Search for the cell housing the specified text and yield its [x, y] center coordinate. 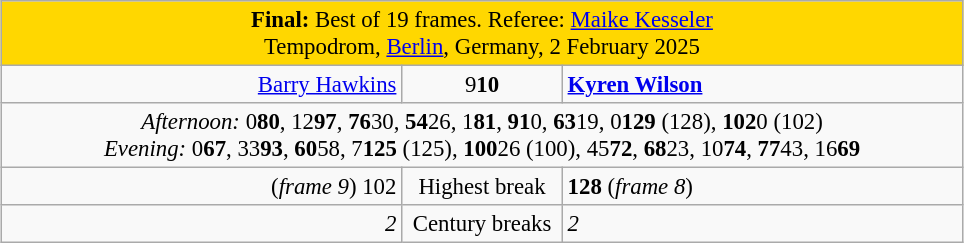
Final: Best of 19 frames. Referee: Maike KesselerTempodrom, Berlin, Germany, 2 February 2025 [482, 34]
Highest break [482, 187]
Century breaks [482, 224]
910 [482, 85]
(frame 9) 102 [202, 187]
Kyren Wilson [762, 85]
128 (frame 8) [762, 187]
Barry Hawkins [202, 85]
